Determine the (x, y) coordinate at the center of the cell enclosing the given text.  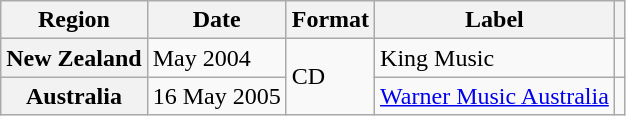
King Music (495, 58)
New Zealand (74, 58)
Label (495, 20)
CD (330, 77)
Warner Music Australia (495, 96)
May 2004 (216, 58)
16 May 2005 (216, 96)
Format (330, 20)
Region (74, 20)
Australia (74, 96)
Date (216, 20)
